Find where the given text appears and provide that cell's center as [x, y] coordinate. 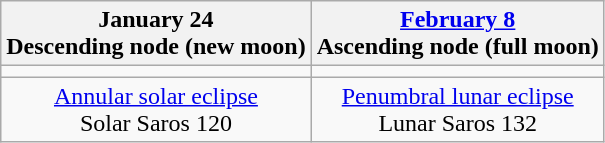
Annular solar eclipseSolar Saros 120 [156, 110]
Penumbral lunar eclipseLunar Saros 132 [458, 110]
January 24Descending node (new moon) [156, 34]
February 8Ascending node (full moon) [458, 34]
